For the text-containing cell, return its midpoint in (X, Y) coordinate format. 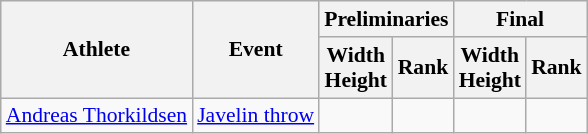
Javelin throw (256, 116)
Preliminaries (386, 19)
Final (520, 19)
Athlete (96, 50)
Andreas Thorkildsen (96, 116)
Event (256, 50)
